From the cell containing the given text, extract its center point as (x, y) coordinate. 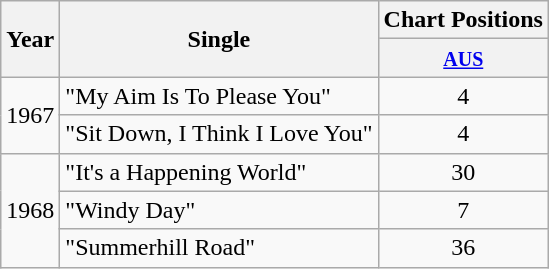
"My Aim Is To Please You" (219, 96)
Single (219, 39)
36 (463, 248)
AUS (463, 58)
1967 (30, 115)
Chart Positions (463, 20)
Year (30, 39)
30 (463, 172)
"It's a Happening World" (219, 172)
"Windy Day" (219, 210)
7 (463, 210)
"Summerhill Road" (219, 248)
"Sit Down, I Think I Love You" (219, 134)
1968 (30, 210)
